Output the (X, Y) coordinate of the center of the cell containing the given text.  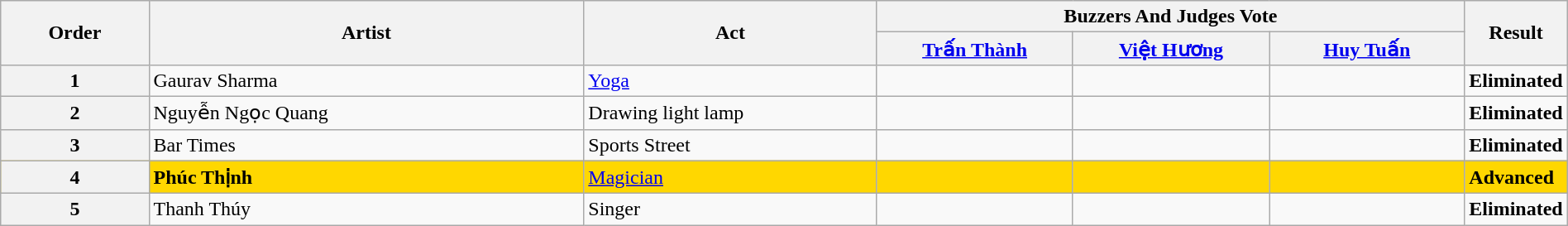
Gaurav Sharma (366, 80)
3 (74, 145)
Singer (730, 209)
Result (1516, 33)
4 (74, 177)
Yoga (730, 80)
Buzzers And Judges Vote (1171, 17)
Artist (366, 33)
Bar Times (366, 145)
Drawing light lamp (730, 113)
5 (74, 209)
Magician (730, 177)
Phúc Thịnh (366, 177)
Advanced (1516, 177)
Act (730, 33)
Sports Street (730, 145)
Nguyễn Ngọc Quang (366, 113)
Huy Tuấn (1367, 49)
2 (74, 113)
Order (74, 33)
Trấn Thành (974, 49)
1 (74, 80)
Việt Hương (1171, 49)
Thanh Thúy (366, 209)
